Capture the cell that displays the provided text and extract its [x, y] central coordinate. 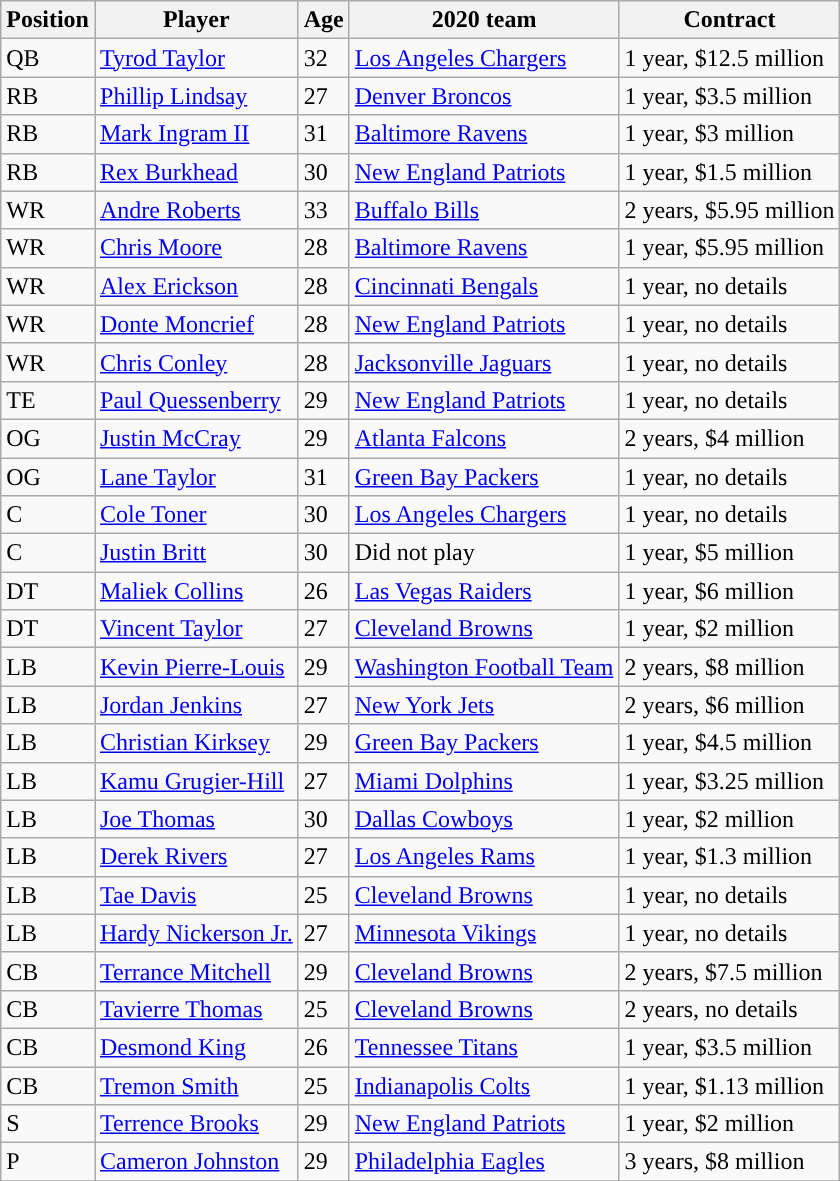
Chris Conley [196, 362]
P [48, 1162]
QB [48, 58]
Jordan Jenkins [196, 705]
2 years, $7.5 million [730, 971]
1 year, $12.5 million [730, 58]
Player [196, 20]
Tyrod Taylor [196, 58]
Did not play [484, 553]
Andre Roberts [196, 210]
Contract [730, 20]
Donte Moncrief [196, 324]
33 [324, 210]
1 year, $3 million [730, 134]
Tavierre Thomas [196, 1009]
2 years, $8 million [730, 667]
Denver Broncos [484, 96]
Desmond King [196, 1047]
1 year, $1.5 million [730, 172]
Minnesota Vikings [484, 933]
Derek Rivers [196, 857]
Christian Kirksey [196, 743]
Las Vegas Raiders [484, 591]
New York Jets [484, 705]
Indianapolis Colts [484, 1085]
Terrence Brooks [196, 1124]
3 years, $8 million [730, 1162]
1 year, $1.13 million [730, 1085]
Justin Britt [196, 553]
Mark Ingram II [196, 134]
1 year, $4.5 million [730, 743]
Alex Erickson [196, 286]
Kevin Pierre-Louis [196, 667]
Chris Moore [196, 248]
Washington Football Team [484, 667]
Age [324, 20]
Paul Quessenberry [196, 400]
Position [48, 20]
1 year, $1.3 million [730, 857]
Hardy Nickerson Jr. [196, 933]
Cincinnati Bengals [484, 286]
Phillip Lindsay [196, 96]
Cole Toner [196, 515]
Kamu Grugier-Hill [196, 781]
Lane Taylor [196, 477]
Jacksonville Jaguars [484, 362]
Buffalo Bills [484, 210]
Terrance Mitchell [196, 971]
Tremon Smith [196, 1085]
Dallas Cowboys [484, 819]
2 years, $4 million [730, 438]
1 year, $3.25 million [730, 781]
Joe Thomas [196, 819]
Justin McCray [196, 438]
Los Angeles Rams [484, 857]
Vincent Taylor [196, 629]
2 years, $5.95 million [730, 210]
S [48, 1124]
1 year, $6 million [730, 591]
Cameron Johnston [196, 1162]
Tae Davis [196, 895]
32 [324, 58]
2 years, $6 million [730, 705]
Atlanta Falcons [484, 438]
TE [48, 400]
Rex Burkhead [196, 172]
2020 team [484, 20]
Philadelphia Eagles [484, 1162]
1 year, $5 million [730, 553]
Maliek Collins [196, 591]
Tennessee Titans [484, 1047]
Miami Dolphins [484, 781]
1 year, $5.95 million [730, 248]
2 years, no details [730, 1009]
